Return the (X, Y) coordinate for the center point of the cell that contains the specified text.  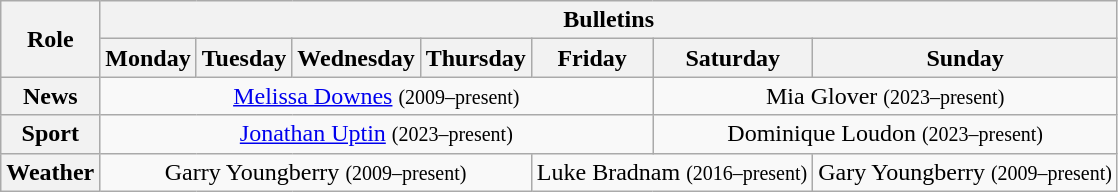
Bulletins (609, 20)
Wednesday (356, 58)
Sport (50, 134)
Jonathan Uptin (2023–present) (376, 134)
Luke Bradnam (2016–present) (672, 172)
Saturday (733, 58)
Mia Glover (2023–present) (886, 96)
Tuesday (244, 58)
News (50, 96)
Gary Youngberry (2009–present) (966, 172)
Monday (148, 58)
Sunday (966, 58)
Friday (592, 58)
Garry Youngberry (2009–present) (316, 172)
Dominique Loudon (2023–present) (886, 134)
Melissa Downes (2009–present) (376, 96)
Weather (50, 172)
Thursday (476, 58)
Role (50, 39)
